Return [x, y] of the center of cell containing provided text 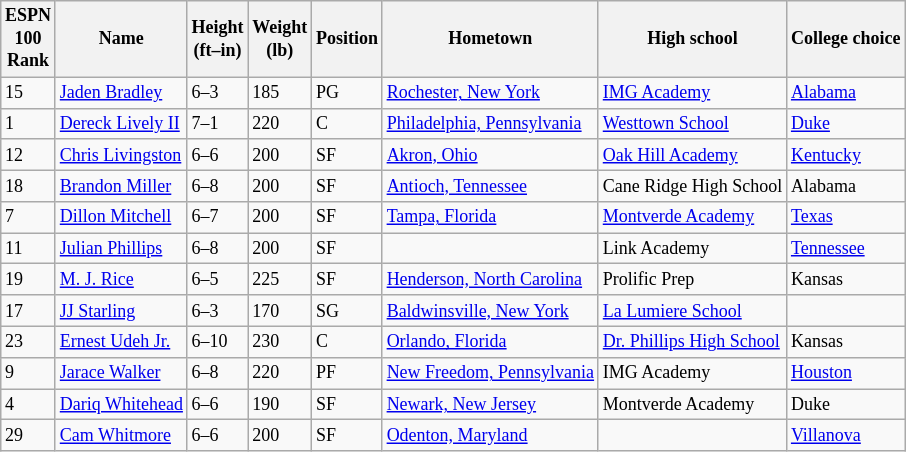
Jaden Bradley [121, 92]
29 [28, 436]
Odenton, Maryland [490, 436]
17 [28, 310]
6–10 [218, 342]
170 [280, 310]
Baldwinsville, New York [490, 310]
19 [28, 280]
230 [280, 342]
High school [692, 39]
7–1 [218, 124]
Hometown [490, 39]
Cane Ridge High School [692, 186]
Philadelphia, Pennsylvania [490, 124]
PG [348, 92]
College choice [846, 39]
Henderson, North Carolina [490, 280]
Chris Livingston [121, 154]
Prolific Prep [692, 280]
La Lumiere School [692, 310]
Houston [846, 372]
Kentucky [846, 154]
185 [280, 92]
6–7 [218, 218]
15 [28, 92]
Cam Whitmore [121, 436]
Tennessee [846, 248]
Dariq Whitehead [121, 404]
JJ Starling [121, 310]
SG [348, 310]
Dillon Mitchell [121, 218]
190 [280, 404]
Position [348, 39]
ESPN100Rank [28, 39]
Akron, Ohio [490, 154]
Link Academy [692, 248]
9 [28, 372]
Antioch, Tennessee [490, 186]
Dereck Lively II [121, 124]
Orlando, Florida [490, 342]
Jarace Walker [121, 372]
PF [348, 372]
Ernest Udeh Jr. [121, 342]
Tampa, Florida [490, 218]
Rochester, New York [490, 92]
225 [280, 280]
12 [28, 154]
Oak Hill Academy [692, 154]
Julian Phillips [121, 248]
Villanova [846, 436]
23 [28, 342]
4 [28, 404]
7 [28, 218]
1 [28, 124]
Dr. Phillips High School [692, 342]
New Freedom, Pennsylvania [490, 372]
Newark, New Jersey [490, 404]
Name [121, 39]
6–5 [218, 280]
Weight(lb) [280, 39]
Height(ft–in) [218, 39]
Westtown School [692, 124]
11 [28, 248]
18 [28, 186]
Brandon Miller [121, 186]
Texas [846, 218]
M. J. Rice [121, 280]
